Search for the cell housing the specified text and yield its (X, Y) center coordinate. 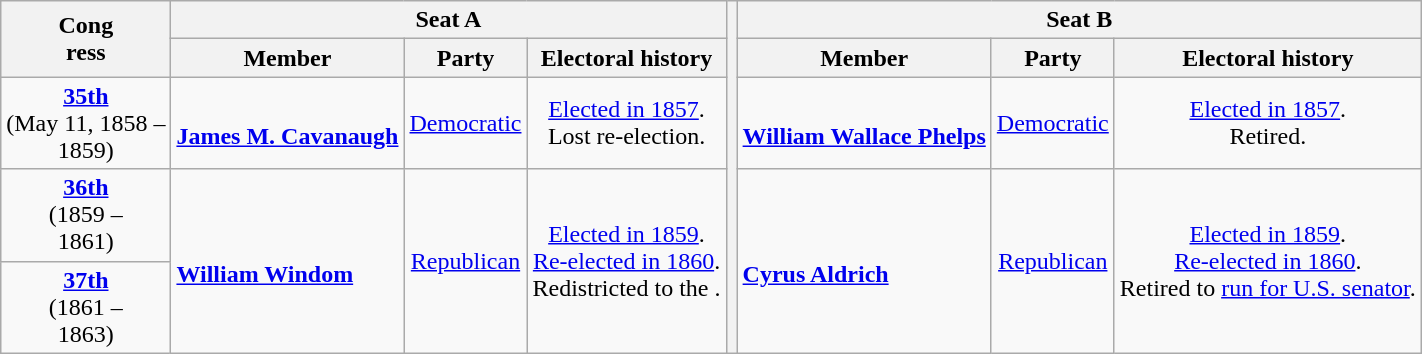
Seat B (1079, 20)
Elected in 1859.Re-elected in 1860.Redistricted to the . (626, 261)
William Wallace Phelps (864, 123)
Congress (86, 39)
Cyrus Aldrich (864, 261)
35th(May 11, 1858 –1859) (86, 123)
Elected in 1857.Retired. (1268, 123)
Elected in 1857.Lost re-election. (626, 123)
Elected in 1859.Re-elected in 1860.Retired to run for U.S. senator. (1268, 261)
Seat A (448, 20)
37th(1861 –1863) (86, 307)
36th(1859 –1861) (86, 215)
James M. Cavanaugh (288, 123)
William Windom (288, 261)
